For the text-containing cell, return its midpoint in (X, Y) coordinate format. 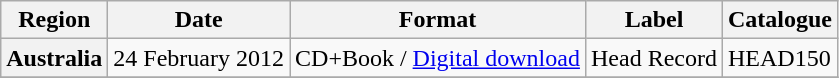
Label (654, 20)
Catalogue (780, 20)
Region (54, 20)
Australia (54, 58)
CD+Book / Digital download (438, 58)
Head Record (654, 58)
24 February 2012 (199, 58)
Format (438, 20)
Date (199, 20)
HEAD150 (780, 58)
